Provide the [X, Y] coordinate of the cell's center where the given text is located.  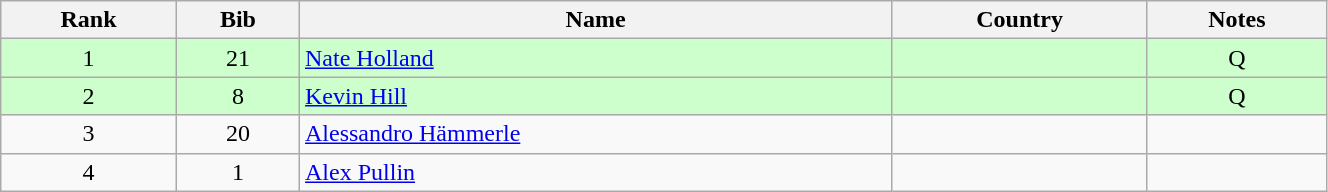
Notes [1236, 20]
8 [238, 96]
Name [596, 20]
2 [89, 96]
Nate Holland [596, 58]
3 [89, 134]
Bib [238, 20]
21 [238, 58]
Rank [89, 20]
Country [1020, 20]
Kevin Hill [596, 96]
Alex Pullin [596, 172]
20 [238, 134]
4 [89, 172]
Alessandro Hämmerle [596, 134]
